Detect which cell encompasses the target text, then output its [X, Y] center coordinate. 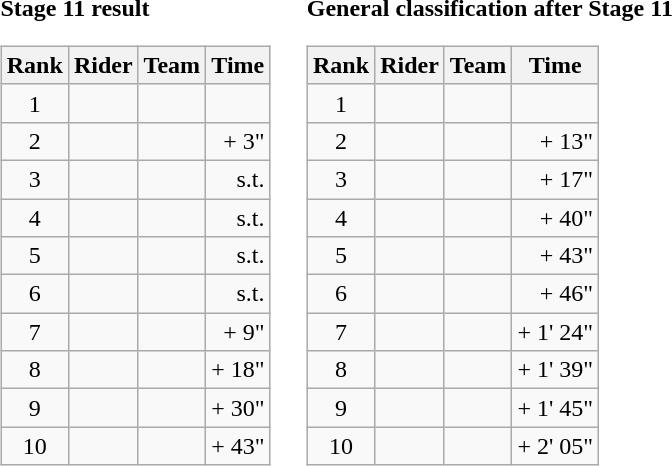
+ 9" [238, 332]
+ 17" [556, 179]
+ 1' 45" [556, 408]
+ 2' 05" [556, 446]
+ 40" [556, 217]
+ 13" [556, 141]
+ 3" [238, 141]
+ 46" [556, 294]
+ 30" [238, 408]
+ 18" [238, 370]
+ 1' 24" [556, 332]
+ 1' 39" [556, 370]
